Detect which cell encompasses the target text, then output its (x, y) center coordinate. 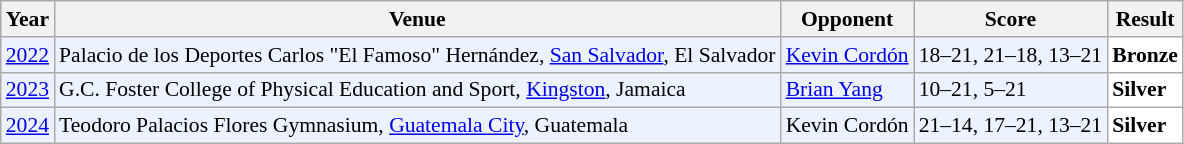
Result (1145, 19)
Bronze (1145, 55)
2023 (28, 90)
Year (28, 19)
Brian Yang (848, 90)
Venue (418, 19)
2024 (28, 126)
Opponent (848, 19)
Score (1011, 19)
Teodoro Palacios Flores Gymnasium, Guatemala City, Guatemala (418, 126)
10–21, 5–21 (1011, 90)
21–14, 17–21, 13–21 (1011, 126)
G.C. Foster College of Physical Education and Sport, Kingston, Jamaica (418, 90)
2022 (28, 55)
18–21, 21–18, 13–21 (1011, 55)
Palacio de los Deportes Carlos "El Famoso" Hernández, San Salvador, El Salvador (418, 55)
